Return [x, y] of the center of cell containing provided text 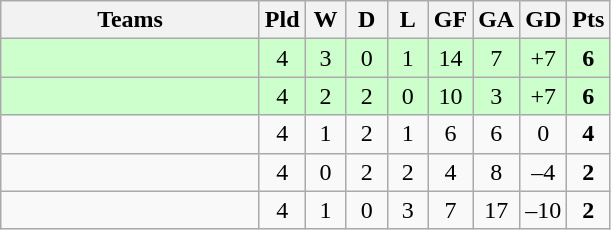
W [326, 20]
GD [544, 20]
Pts [588, 20]
10 [450, 96]
D [366, 20]
Teams [130, 20]
Pld [282, 20]
GF [450, 20]
8 [496, 172]
–10 [544, 210]
GA [496, 20]
L [408, 20]
17 [496, 210]
14 [450, 58]
–4 [544, 172]
